Return the (x, y) coordinate for the center point of the cell that contains the specified text.  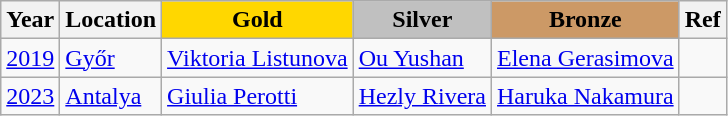
Location (111, 20)
Győr (111, 58)
Year (30, 20)
Gold (258, 20)
Antalya (111, 96)
Giulia Perotti (258, 96)
2019 (30, 58)
Hezly Rivera (422, 96)
Ou Yushan (422, 58)
Haruka Nakamura (586, 96)
Viktoria Listunova (258, 58)
Silver (422, 20)
Bronze (586, 20)
2023 (30, 96)
Elena Gerasimova (586, 58)
Ref (702, 20)
